From the cell containing the given text, extract its center point as (X, Y) coordinate. 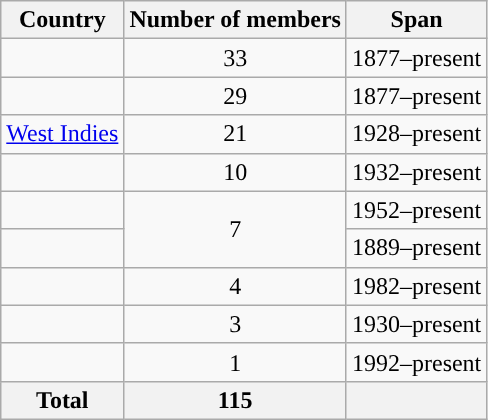
1932–present (416, 172)
1889–present (416, 248)
1928–present (416, 134)
29 (236, 96)
Number of members (236, 20)
1952–present (416, 210)
115 (236, 400)
10 (236, 172)
Span (416, 20)
1992–present (416, 362)
3 (236, 324)
21 (236, 134)
West Indies (62, 134)
1982–present (416, 286)
33 (236, 58)
1930–present (416, 324)
4 (236, 286)
Country (62, 20)
1 (236, 362)
7 (236, 229)
Total (62, 400)
